Extract the [X, Y] coordinate from the center of the cell holding the provided text.  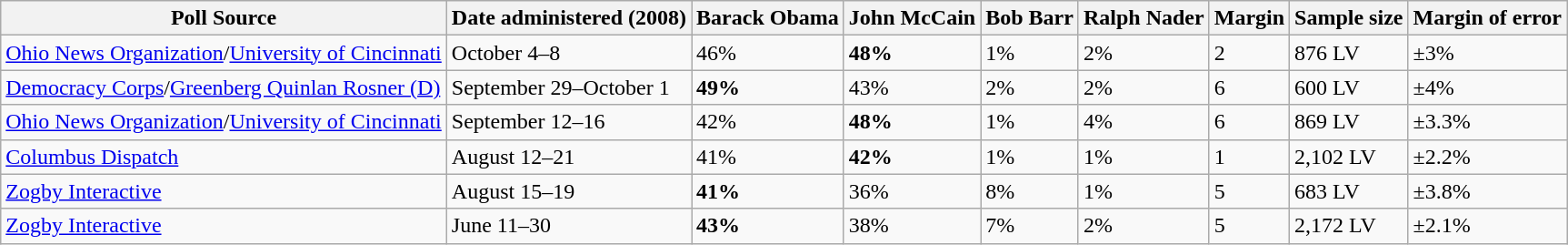
683 LV [1349, 191]
38% [912, 226]
Bob Barr [1030, 18]
Democracy Corps/Greenberg Quinlan Rosner (D) [224, 87]
Poll Source [224, 18]
2 [1249, 53]
Margin [1249, 18]
±3.3% [1487, 122]
Margin of error [1487, 18]
Date administered (2008) [569, 18]
±3.8% [1487, 191]
36% [912, 191]
±2.2% [1487, 157]
46% [768, 53]
876 LV [1349, 53]
June 11–30 [569, 226]
August 12–21 [569, 157]
±3% [1487, 53]
2,102 LV [1349, 157]
John McCain [912, 18]
±2.1% [1487, 226]
600 LV [1349, 87]
49% [768, 87]
Columbus Dispatch [224, 157]
±4% [1487, 87]
Sample size [1349, 18]
4% [1144, 122]
Ralph Nader [1144, 18]
September 12–16 [569, 122]
September 29–October 1 [569, 87]
869 LV [1349, 122]
7% [1030, 226]
October 4–8 [569, 53]
2,172 LV [1349, 226]
1 [1249, 157]
August 15–19 [569, 191]
Barack Obama [768, 18]
8% [1030, 191]
